Output the [X, Y] coordinate of the center of the cell containing the given text.  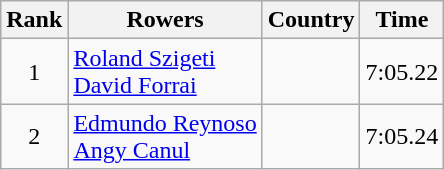
7:05.24 [402, 136]
Time [402, 20]
Rank [34, 20]
1 [34, 72]
Country [311, 20]
7:05.22 [402, 72]
2 [34, 136]
Roland SzigetiDavid Forrai [165, 72]
Rowers [165, 20]
Edmundo ReynosoAngy Canul [165, 136]
